Provide the (x, y) coordinate of the cell's center where the given text is located.  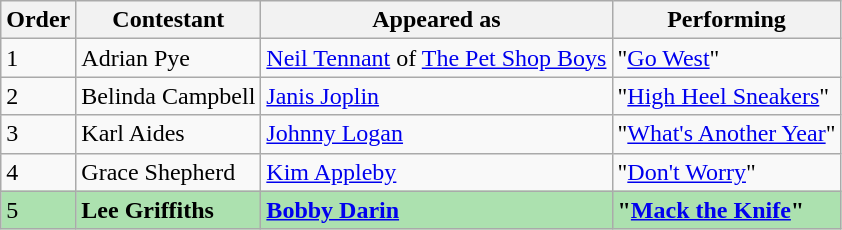
Janis Joplin (436, 96)
"Go West" (726, 58)
Lee Griffiths (168, 210)
"High Heel Sneakers" (726, 96)
"Don't Worry" (726, 172)
Order (38, 20)
3 (38, 134)
Kim Appleby (436, 172)
Performing (726, 20)
2 (38, 96)
Adrian Pye (168, 58)
Contestant (168, 20)
Grace Shepherd (168, 172)
Neil Tennant of The Pet Shop Boys (436, 58)
Johnny Logan (436, 134)
4 (38, 172)
Belinda Campbell (168, 96)
Bobby Darin (436, 210)
5 (38, 210)
"Mack the Knife" (726, 210)
Appeared as (436, 20)
"What's Another Year" (726, 134)
1 (38, 58)
Karl Aides (168, 134)
